Capture the cell that displays the provided text and extract its (x, y) central coordinate. 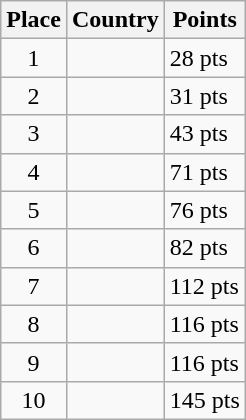
3 (34, 134)
9 (34, 362)
145 pts (204, 400)
2 (34, 96)
43 pts (204, 134)
28 pts (204, 58)
4 (34, 172)
8 (34, 324)
6 (34, 248)
112 pts (204, 286)
Country (115, 20)
76 pts (204, 210)
82 pts (204, 248)
Points (204, 20)
1 (34, 58)
5 (34, 210)
10 (34, 400)
Place (34, 20)
71 pts (204, 172)
31 pts (204, 96)
7 (34, 286)
